Output the [x, y] coordinate of the center of the cell containing the given text.  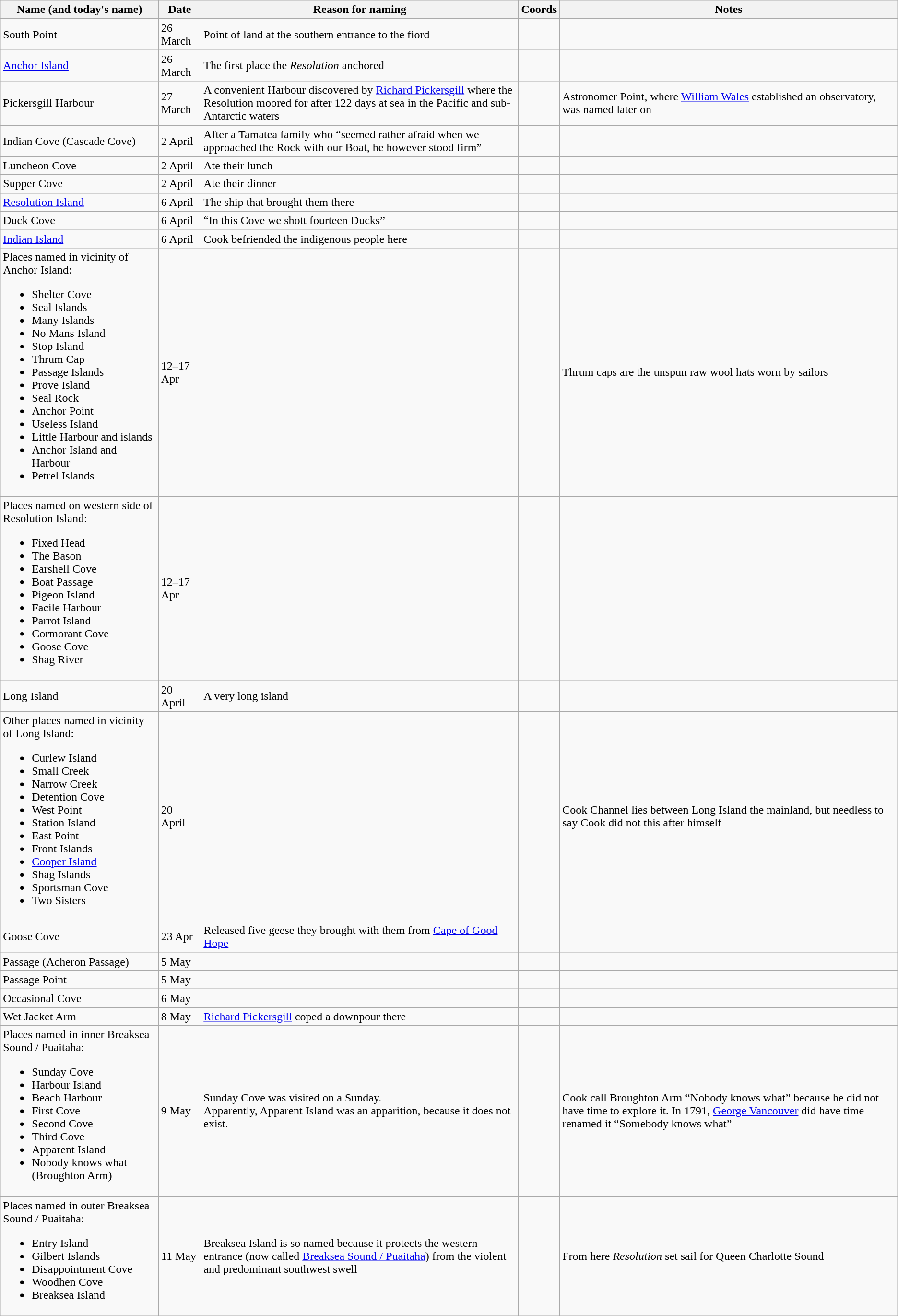
“In this Cove we shott fourteen Ducks” [360, 220]
Passage Point [80, 980]
Duck Cove [80, 220]
Supper Cove [80, 184]
Pickersgill Harbour [80, 103]
Long Island [80, 696]
Richard Pickersgill coped a downpour there [360, 1017]
Places named in outer Breaksea Sound / Puaitaha:Entry IslandGilbert IslandsDisappointment CoveWoodhen CoveBreaksea Island [80, 1256]
27 March [179, 103]
Point of land at the southern entrance to the fiord [360, 35]
23 Apr [179, 937]
Date [179, 10]
Occasional Cove [80, 998]
A very long island [360, 696]
Anchor Island [80, 65]
Thrum caps are the unspun raw wool hats worn by sailors [729, 372]
Sunday Cove was visited on a Sunday.Apparently, Apparent Island was an apparition, because it does not exist. [360, 1111]
Resolution Island [80, 202]
Cook Channel lies between Long Island the mainland, but needless to say Cook did not this after himself [729, 817]
The ship that brought them there [360, 202]
Ate their lunch [360, 166]
Indian Cove (Cascade Cove) [80, 141]
Indian Island [80, 239]
11 May [179, 1256]
South Point [80, 35]
8 May [179, 1017]
From here Resolution set sail for Queen Charlotte Sound [729, 1256]
Reason for naming [360, 10]
Coords [539, 10]
9 May [179, 1111]
Wet Jacket Arm [80, 1017]
After a Tamatea family who “seemed rather afraid when we approached the Rock with our Boat, he however stood firm” [360, 141]
Astronomer Point, where William Wales established an observatory, was named later on [729, 103]
The first place the Resolution anchored [360, 65]
Goose Cove [80, 937]
Notes [729, 10]
Luncheon Cove [80, 166]
6 May [179, 998]
Released five geese they brought with them from Cape of Good Hope [360, 937]
Ate their dinner [360, 184]
Passage (Acheron Passage) [80, 962]
Cook befriended the indigenous people here [360, 239]
Name (and today's name) [80, 10]
A convenient Harbour discovered by Richard Pickersgill where the Resolution moored for after 122 days at sea in the Pacific and sub-Antarctic waters [360, 103]
